Pinpoint the cell where the given text exists, returning its (x, y) midpoint coordinate. 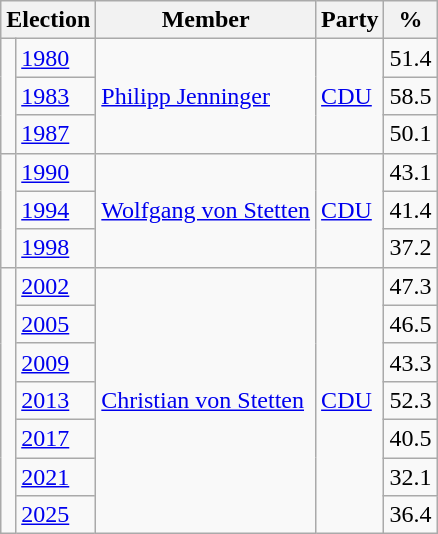
43.1 (410, 172)
43.3 (410, 362)
Wolfgang von Stetten (206, 210)
47.3 (410, 286)
37.2 (410, 248)
52.3 (410, 400)
Christian von Stetten (206, 400)
Philipp Jenninger (206, 96)
32.1 (410, 477)
1980 (56, 58)
Party (350, 20)
1987 (56, 134)
41.4 (410, 210)
2021 (56, 477)
2025 (56, 515)
36.4 (410, 515)
Election (48, 20)
% (410, 20)
46.5 (410, 324)
2013 (56, 400)
1994 (56, 210)
2017 (56, 438)
1990 (56, 172)
58.5 (410, 96)
2009 (56, 362)
51.4 (410, 58)
2002 (56, 286)
2005 (56, 324)
Member (206, 20)
1983 (56, 96)
50.1 (410, 134)
40.5 (410, 438)
1998 (56, 248)
